Provide the [x, y] coordinate of the cell's center where the given text is located.  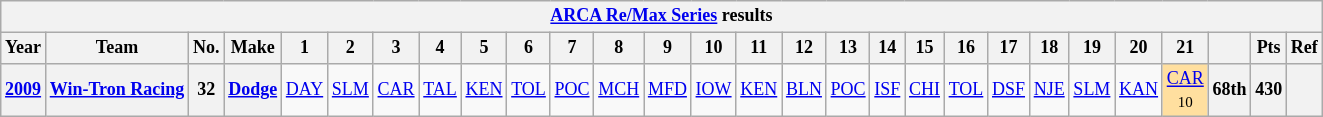
13 [848, 48]
19 [1092, 48]
Ref [1304, 48]
Year [24, 48]
16 [966, 48]
CAR [396, 90]
No. [206, 48]
11 [759, 48]
5 [484, 48]
4 [440, 48]
Win-Tron Racing [116, 90]
DAY [304, 90]
32 [206, 90]
DSF [1009, 90]
14 [888, 48]
1 [304, 48]
9 [668, 48]
TAL [440, 90]
BLN [804, 90]
15 [925, 48]
18 [1049, 48]
ISF [888, 90]
IOW [714, 90]
Dodge [253, 90]
68th [1230, 90]
ARCA Re/Max Series results [662, 16]
8 [619, 48]
12 [804, 48]
10 [714, 48]
Team [116, 48]
3 [396, 48]
Pts [1269, 48]
2 [351, 48]
17 [1009, 48]
6 [528, 48]
21 [1185, 48]
7 [572, 48]
MFD [668, 90]
20 [1139, 48]
NJE [1049, 90]
Make [253, 48]
CAR10 [1185, 90]
CHI [925, 90]
2009 [24, 90]
MCH [619, 90]
KAN [1139, 90]
430 [1269, 90]
